Output the (X, Y) coordinate of the center of the cell containing the given text.  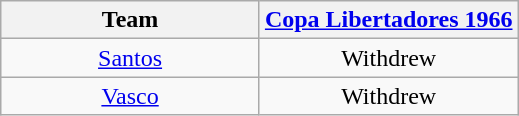
Copa Libertadores 1966 (388, 20)
Team (130, 20)
Santos (130, 58)
Vasco (130, 96)
